From the cell containing the given text, extract its center point as [x, y] coordinate. 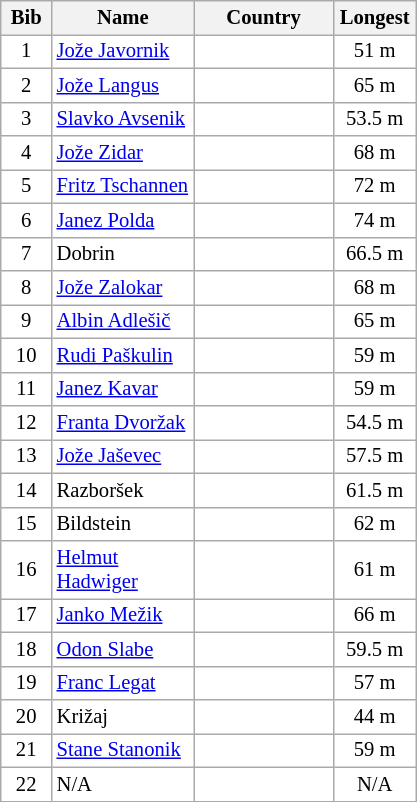
10 [26, 355]
14 [26, 490]
Bildstein [124, 524]
Franta Dvoržak [124, 423]
Country [264, 17]
59.5 m [374, 649]
19 [26, 683]
11 [26, 389]
Razboršek [124, 490]
Bib [26, 17]
61.5 m [374, 490]
8 [26, 287]
Franc Legat [124, 683]
17 [26, 615]
7 [26, 254]
53.5 m [374, 119]
Fritz Tschannen [124, 186]
Križaj [124, 717]
4 [26, 153]
Longest [374, 17]
74 m [374, 220]
3 [26, 119]
44 m [374, 717]
Rudi Paškulin [124, 355]
9 [26, 321]
Helmut Hadwiger [124, 569]
Jože Langus [124, 85]
66 m [374, 615]
13 [26, 456]
16 [26, 569]
72 m [374, 186]
62 m [374, 524]
57.5 m [374, 456]
6 [26, 220]
Dobrin [124, 254]
Jože Jaševec [124, 456]
20 [26, 717]
57 m [374, 683]
Janez Kavar [124, 389]
18 [26, 649]
Stane Stanonik [124, 750]
61 m [374, 569]
Name [124, 17]
Jože Javornik [124, 51]
Jože Zalokar [124, 287]
Jože Zidar [124, 153]
2 [26, 85]
54.5 m [374, 423]
Albin Adlešič [124, 321]
21 [26, 750]
15 [26, 524]
Odon Slabe [124, 649]
Janko Mežik [124, 615]
66.5 m [374, 254]
12 [26, 423]
Janez Polda [124, 220]
Slavko Avsenik [124, 119]
51 m [374, 51]
5 [26, 186]
1 [26, 51]
22 [26, 784]
